Scan for the cell matching the given text and deliver its [X, Y] coordinate at center. 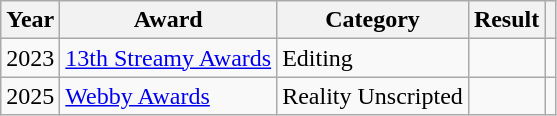
Editing [373, 58]
Result [506, 20]
Award [168, 20]
2023 [30, 58]
Category [373, 20]
Year [30, 20]
Webby Awards [168, 96]
13th Streamy Awards [168, 58]
2025 [30, 96]
Reality Unscripted [373, 96]
